Locate the cell with the specified text and output its [X, Y] center coordinate. 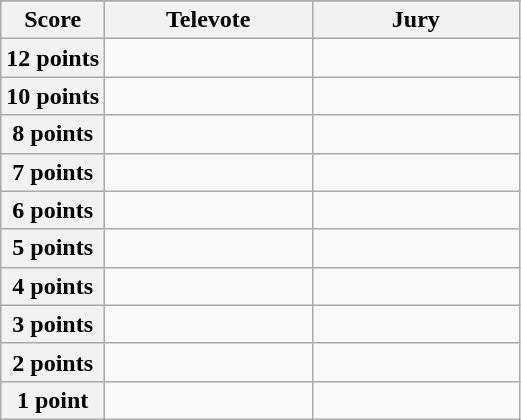
2 points [53, 362]
1 point [53, 400]
5 points [53, 248]
10 points [53, 96]
Televote [209, 20]
7 points [53, 172]
8 points [53, 134]
Score [53, 20]
6 points [53, 210]
12 points [53, 58]
Jury [416, 20]
4 points [53, 286]
3 points [53, 324]
